Scan for the cell matching the given text and deliver its (X, Y) coordinate at center. 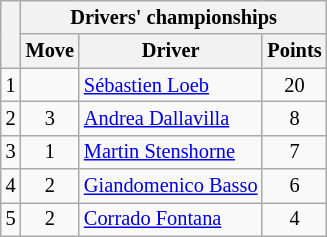
Sébastien Loeb (171, 85)
Martin Stenshorne (171, 152)
Andrea Dallavilla (171, 118)
8 (294, 118)
Giandomenico Basso (171, 186)
20 (294, 85)
5 (11, 219)
Points (294, 51)
Corrado Fontana (171, 219)
Drivers' championships (174, 17)
7 (294, 152)
Driver (171, 51)
Move (50, 51)
6 (294, 186)
